Output the [x, y] coordinate of the center of the cell containing the given text.  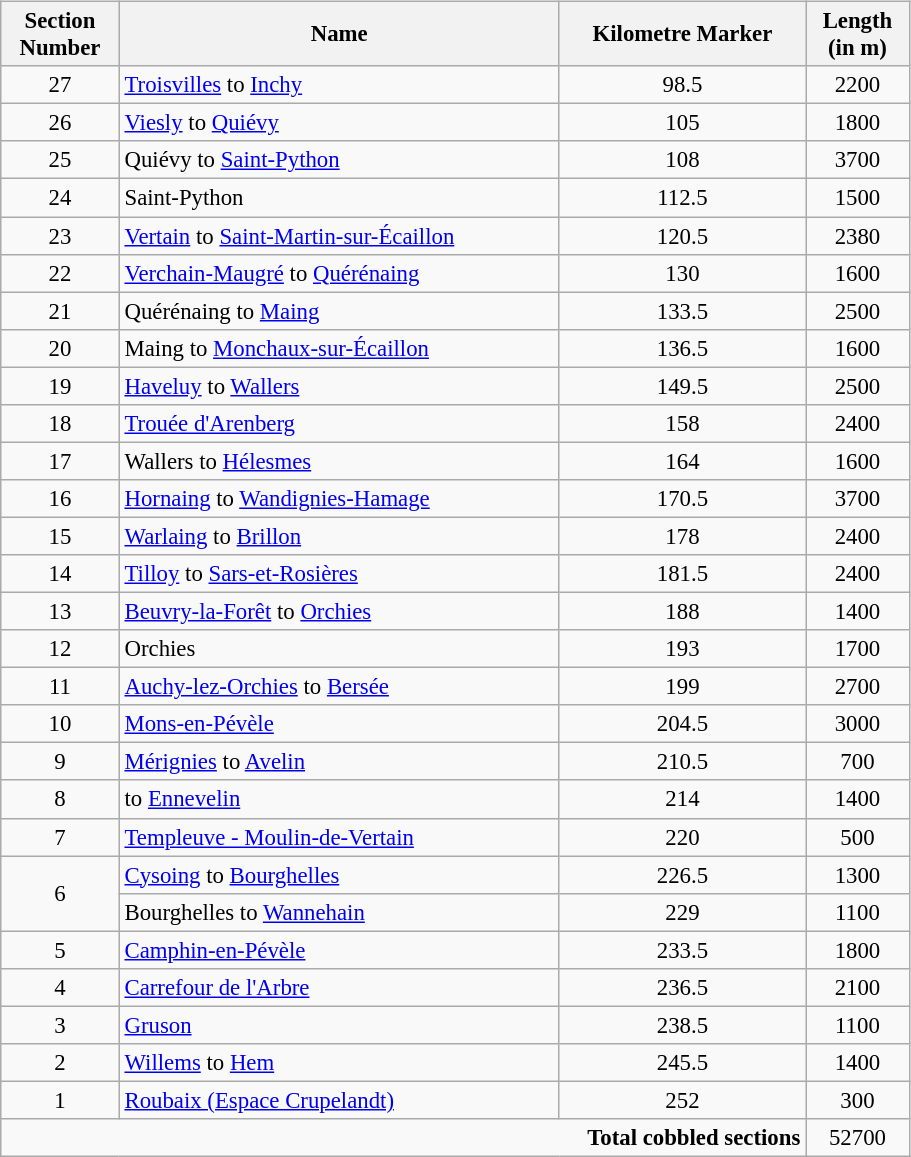
252 [682, 1100]
26 [60, 123]
4 [60, 987]
8 [60, 799]
105 [682, 123]
136.5 [682, 348]
to Ennevelin [339, 799]
Saint-Python [339, 198]
Carrefour de l'Arbre [339, 987]
Warlaing to Brillon [339, 536]
300 [858, 1100]
133.5 [682, 311]
25 [60, 160]
170.5 [682, 499]
120.5 [682, 235]
15 [60, 536]
21 [60, 311]
Name [339, 34]
500 [858, 837]
24 [60, 198]
7 [60, 837]
Haveluy to Wallers [339, 386]
Gruson [339, 1025]
Beuvry-la-Forêt to Orchies [339, 611]
SectionNumber [60, 34]
Tilloy to Sars-et-Rosières [339, 574]
3 [60, 1025]
130 [682, 273]
13 [60, 611]
Kilometre Marker [682, 34]
Verchain-Maugré to Quérénaing [339, 273]
Auchy-lez-Orchies to Bersée [339, 687]
214 [682, 799]
193 [682, 649]
178 [682, 536]
Quiévy to Saint-Python [339, 160]
Length(in m) [858, 34]
164 [682, 461]
108 [682, 160]
Viesly to Quiévy [339, 123]
10 [60, 724]
3000 [858, 724]
Vertain to Saint-Martin-sur-Écaillon [339, 235]
220 [682, 837]
199 [682, 687]
98.5 [682, 85]
17 [60, 461]
158 [682, 423]
Total cobbled sections [404, 1138]
245.5 [682, 1063]
Mérignies to Avelin [339, 762]
23 [60, 235]
700 [858, 762]
229 [682, 912]
2100 [858, 987]
Trouée d'Arenberg [339, 423]
149.5 [682, 386]
52700 [858, 1138]
2700 [858, 687]
Orchies [339, 649]
14 [60, 574]
2200 [858, 85]
233.5 [682, 950]
1700 [858, 649]
9 [60, 762]
Wallers to Hélesmes [339, 461]
112.5 [682, 198]
181.5 [682, 574]
22 [60, 273]
Hornaing to Wandignies-Hamage [339, 499]
210.5 [682, 762]
Troisvilles to Inchy [339, 85]
236.5 [682, 987]
6 [60, 894]
Roubaix (Espace Crupelandt) [339, 1100]
27 [60, 85]
204.5 [682, 724]
Templeuve - Moulin-de-Vertain [339, 837]
Willems to Hem [339, 1063]
12 [60, 649]
1500 [858, 198]
Maing to Monchaux-sur-Écaillon [339, 348]
19 [60, 386]
226.5 [682, 875]
Camphin-en-Pévèle [339, 950]
5 [60, 950]
Quérénaing to Maing [339, 311]
1300 [858, 875]
20 [60, 348]
Cysoing to Bourghelles [339, 875]
188 [682, 611]
18 [60, 423]
16 [60, 499]
2 [60, 1063]
238.5 [682, 1025]
Bourghelles to Wannehain [339, 912]
11 [60, 687]
2380 [858, 235]
1 [60, 1100]
Mons-en-Pévèle [339, 724]
